Search for the cell housing the specified text and yield its (x, y) center coordinate. 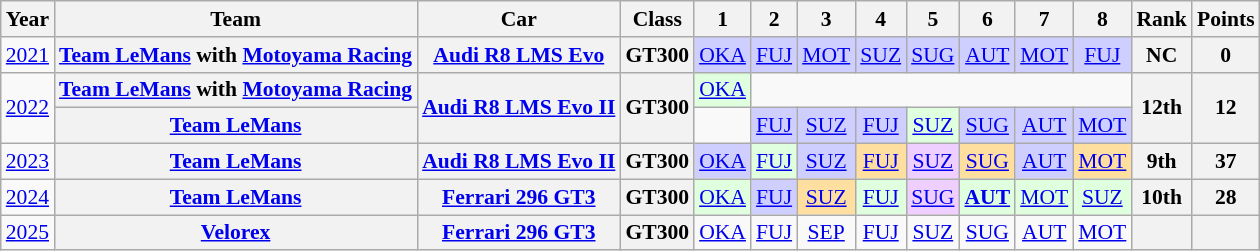
0 (1226, 55)
Rank (1162, 19)
2022 (28, 108)
NC (1162, 55)
37 (1226, 162)
2021 (28, 55)
12 (1226, 108)
5 (932, 19)
2 (774, 19)
Points (1226, 19)
2023 (28, 162)
SEP (826, 233)
10th (1162, 197)
6 (987, 19)
Class (657, 19)
1 (722, 19)
9th (1162, 162)
4 (880, 19)
7 (1044, 19)
8 (1102, 19)
Car (518, 19)
Team (236, 19)
28 (1226, 197)
12th (1162, 108)
2025 (28, 233)
Year (28, 19)
2024 (28, 197)
Audi R8 LMS Evo (518, 55)
Velorex (236, 233)
3 (826, 19)
